Scan for the cell matching the given text and deliver its [X, Y] coordinate at center. 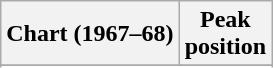
Chart (1967–68) [90, 34]
Peak position [225, 34]
